Capture the cell that displays the provided text and extract its [X, Y] central coordinate. 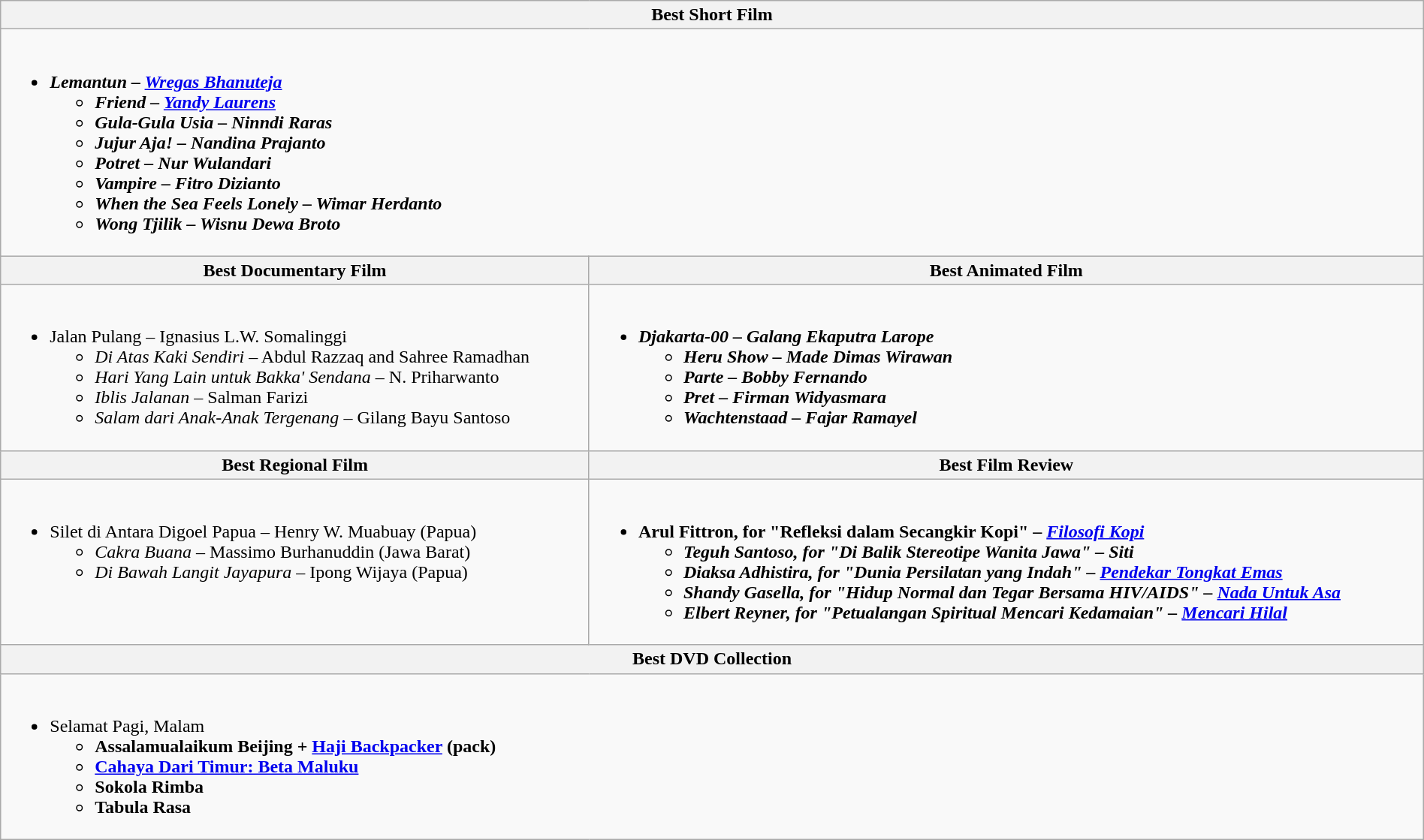
Best Short Film [712, 15]
Djakarta-00 – Galang Ekaputra LaropeHeru Show – Made Dimas WirawanParte – Bobby FernandoPret – Firman WidyasmaraWachtenstaad – Fajar Ramayel [1006, 368]
Selamat Pagi, MalamAssalamualaikum Beijing + Haji Backpacker (pack)Cahaya Dari Timur: Beta MalukuSokola RimbaTabula Rasa [712, 757]
Silet di Antara Digoel Papua – Henry W. Muabuay (Papua)Cakra Buana – Massimo Burhanuddin (Jawa Barat)Di Bawah Langit Jayapura – Ipong Wijaya (Papua) [295, 562]
Best Film Review [1006, 465]
Best Documentary Film [295, 270]
Best Animated Film [1006, 270]
Best DVD Collection [712, 659]
Best Regional Film [295, 465]
